Locate the cell with the specified text and output its (X, Y) center coordinate. 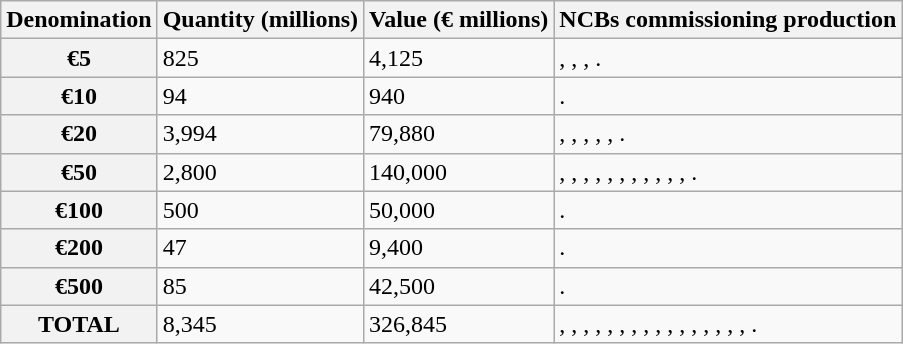
940 (459, 96)
4,125 (459, 58)
€200 (79, 248)
9,400 (459, 248)
, , , . (728, 58)
, , , , , , , , , , , , , , , , . (728, 324)
Quantity (millions) (260, 20)
, , , , , . (728, 134)
€100 (79, 210)
500 (260, 210)
825 (260, 58)
Value (€ millions) (459, 20)
€500 (79, 286)
2,800 (260, 172)
326,845 (459, 324)
NCBs commissioning production (728, 20)
€5 (79, 58)
, , , , , , , , , , , . (728, 172)
€50 (79, 172)
TOTAL (79, 324)
42,500 (459, 286)
85 (260, 286)
79,880 (459, 134)
Denomination (79, 20)
8,345 (260, 324)
140,000 (459, 172)
94 (260, 96)
47 (260, 248)
€20 (79, 134)
50,000 (459, 210)
3,994 (260, 134)
€10 (79, 96)
